Extract the (x, y) coordinate from the center of the cell holding the provided text.  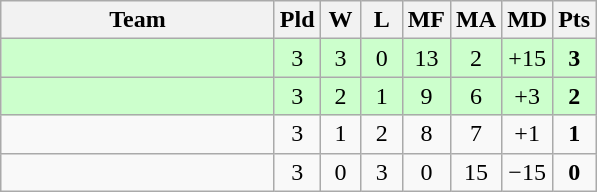
MA (476, 20)
W (340, 20)
MD (528, 20)
13 (426, 58)
−15 (528, 172)
Team (138, 20)
9 (426, 96)
MF (426, 20)
+3 (528, 96)
Pld (297, 20)
+1 (528, 134)
7 (476, 134)
Pts (574, 20)
L (382, 20)
8 (426, 134)
15 (476, 172)
+15 (528, 58)
6 (476, 96)
